Scan for the cell matching the given text and deliver its [x, y] coordinate at center. 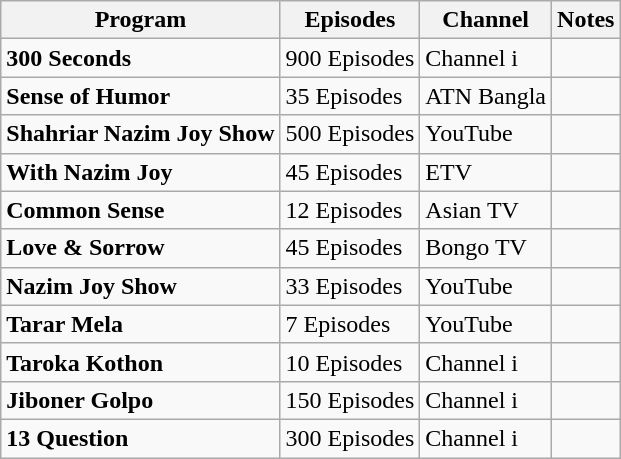
Shahriar Nazim Joy Show [140, 134]
ETV [486, 172]
Sense of Humor [140, 96]
150 Episodes [350, 400]
7 Episodes [350, 324]
500 Episodes [350, 134]
Channel [486, 20]
With Nazim Joy [140, 172]
Taroka Kothon [140, 362]
Tarar Mela [140, 324]
13 Question [140, 438]
Episodes [350, 20]
Program [140, 20]
Nazim Joy Show [140, 286]
300 Seconds [140, 58]
900 Episodes [350, 58]
35 Episodes [350, 96]
Jiboner Golpo [140, 400]
Bongo TV [486, 248]
12 Episodes [350, 210]
Love & Sorrow [140, 248]
300 Episodes [350, 438]
33 Episodes [350, 286]
10 Episodes [350, 362]
Notes [586, 20]
Asian TV [486, 210]
ATN Bangla [486, 96]
Common Sense [140, 210]
